Extract the (x, y) coordinate from the center of the cell holding the provided text.  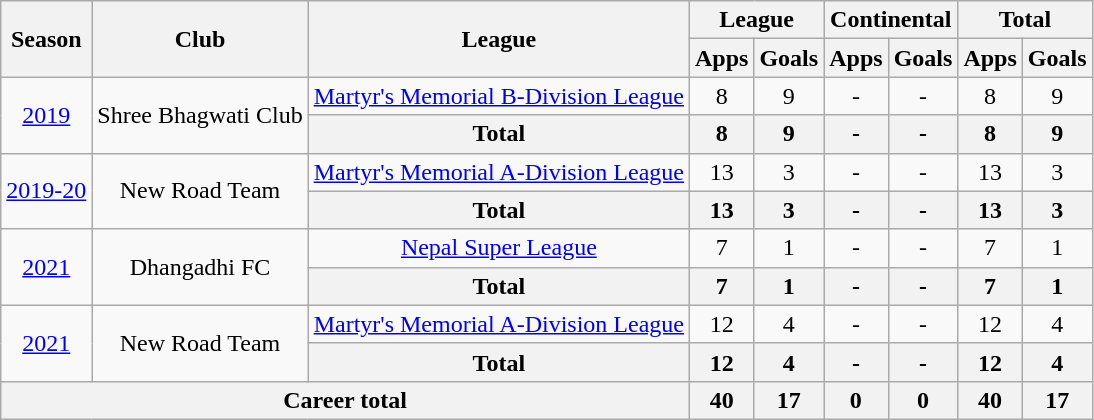
Shree Bhagwati Club (200, 115)
Martyr's Memorial B-Division League (498, 96)
Continental (891, 20)
2019-20 (46, 191)
Season (46, 39)
Nepal Super League (498, 248)
Club (200, 39)
Career total (346, 400)
Dhangadhi FC (200, 267)
2019 (46, 115)
